From the cell containing the given text, extract its center point as (x, y) coordinate. 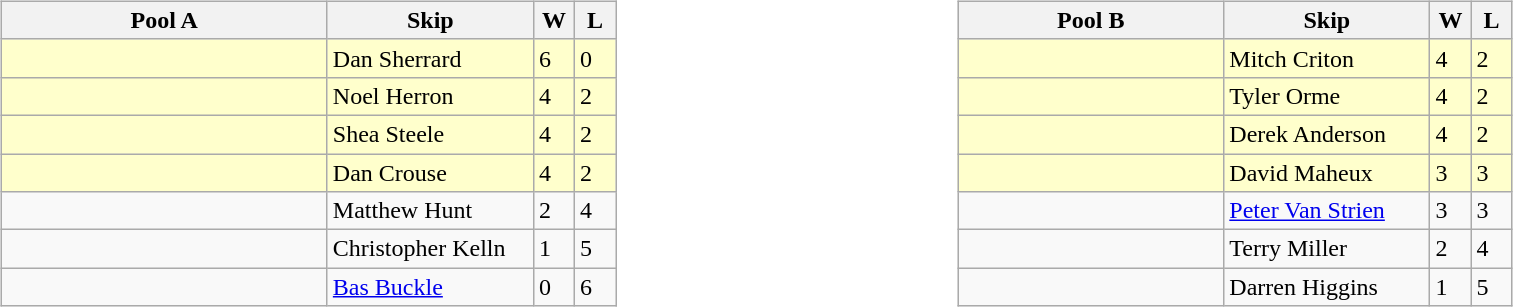
Terry Miller (1327, 249)
Noel Herron (430, 96)
David Maheux (1327, 173)
Bas Buckle (430, 287)
Tyler Orme (1327, 96)
Pool B (1091, 20)
Peter Van Strien (1327, 211)
Derek Anderson (1327, 134)
Mitch Criton (1327, 58)
Shea Steele (430, 134)
Dan Sherrard (430, 58)
Christopher Kelln (430, 249)
Dan Crouse (430, 173)
Pool A (164, 20)
Matthew Hunt (430, 211)
Darren Higgins (1327, 287)
